Extract the (X, Y) coordinate from the center of the cell holding the provided text.  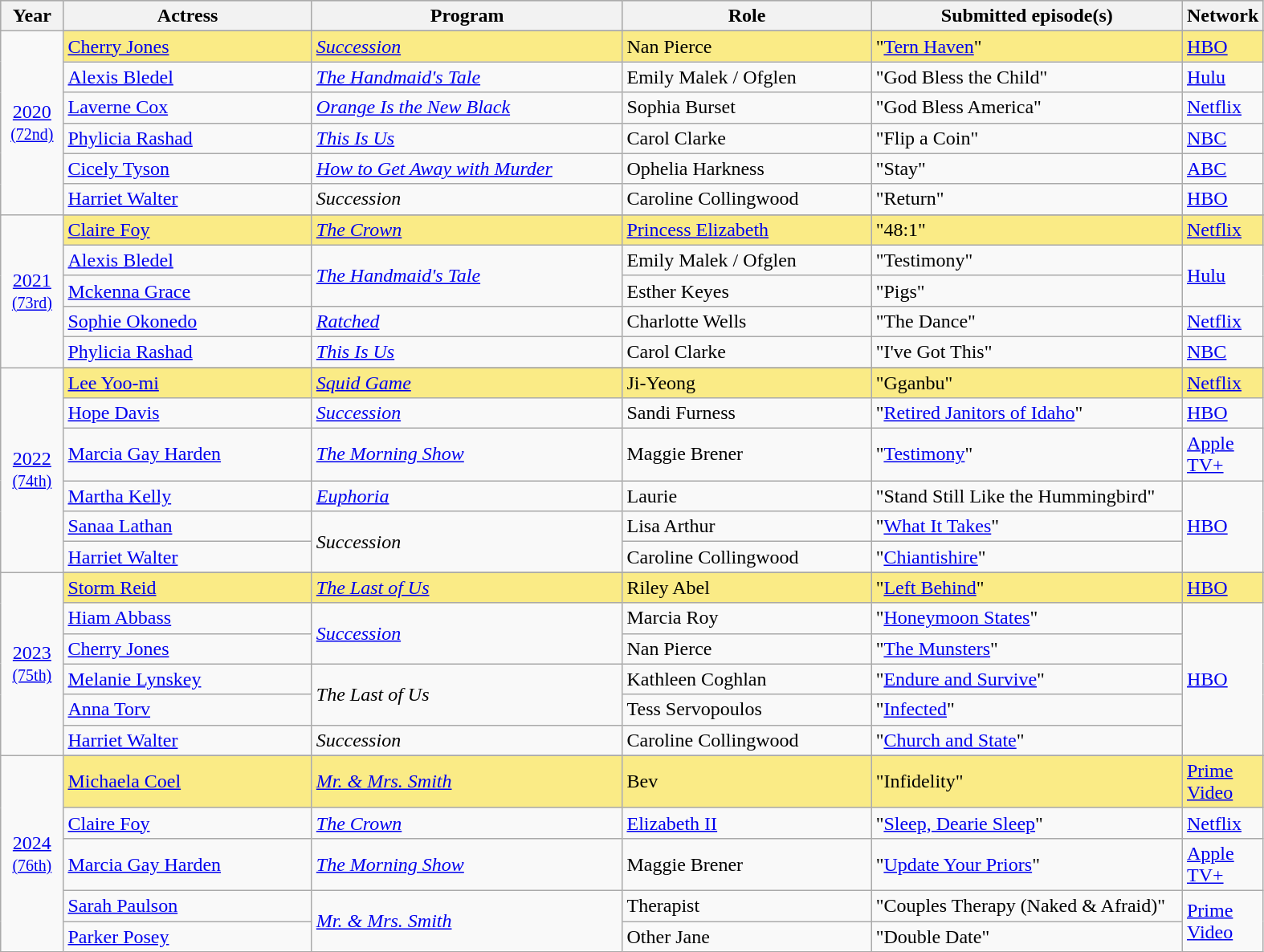
"Honeymoon States" (1026, 618)
Ratched (467, 321)
Lisa Arthur (747, 527)
Hope Davis (188, 413)
Program (467, 16)
Bev (747, 782)
Therapist (747, 905)
Hiam Abbass (188, 618)
Sarah Paulson (188, 905)
"Left Behind" (1026, 588)
2023(75th) (32, 664)
Other Jane (747, 937)
Orange Is the New Black (467, 108)
"God Bless America" (1026, 108)
"Stay" (1026, 169)
"Sleep, Dearie Sleep" (1026, 823)
"Tern Haven" (1026, 47)
"Endure and Survive" (1026, 679)
Squid Game (467, 383)
Princess Elizabeth (747, 230)
"God Bless the Child" (1026, 77)
Actress (188, 16)
"Church and State" (1026, 740)
Sophie Okonedo (188, 321)
"Stand Still Like the Hummingbird" (1026, 496)
Euphoria (467, 496)
"Double Date" (1026, 937)
"Flip a Coin" (1026, 138)
Riley Abel (747, 588)
Storm Reid (188, 588)
"Return" (1026, 199)
Esther Keyes (747, 291)
"The Dance" (1026, 321)
Sophia Burset (747, 108)
How to Get Away with Murder (467, 169)
"Update Your Priors" (1026, 864)
Ji-Yeong (747, 383)
Mckenna Grace (188, 291)
Network (1222, 16)
Laurie (747, 496)
2021(73rd) (32, 291)
Ophelia Harkness (747, 169)
Elizabeth II (747, 823)
Sandi Furness (747, 413)
ABC (1222, 169)
Marcia Roy (747, 618)
"The Munsters" (1026, 649)
"Gganbu" (1026, 383)
Sanaa Lathan (188, 527)
2024(76th) (32, 853)
"Infected" (1026, 710)
"Couples Therapy (Naked & Afraid)" (1026, 905)
Role (747, 16)
Parker Posey (188, 937)
"48:1" (1026, 230)
Submitted episode(s) (1026, 16)
Martha Kelly (188, 496)
Tess Servopoulos (747, 710)
Lee Yoo-mi (188, 383)
2022(74th) (32, 470)
Melanie Lynskey (188, 679)
"Chiantishire" (1026, 557)
Laverne Cox (188, 108)
Charlotte Wells (747, 321)
Anna Torv (188, 710)
Year (32, 16)
"Infidelity" (1026, 782)
"Pigs" (1026, 291)
Kathleen Coghlan (747, 679)
Cicely Tyson (188, 169)
"What It Takes" (1026, 527)
"Retired Janitors of Idaho" (1026, 413)
2020(72nd) (32, 123)
"I've Got This" (1026, 352)
Michaela Coel (188, 782)
